Pinpoint the cell where the given text exists, returning its [x, y] midpoint coordinate. 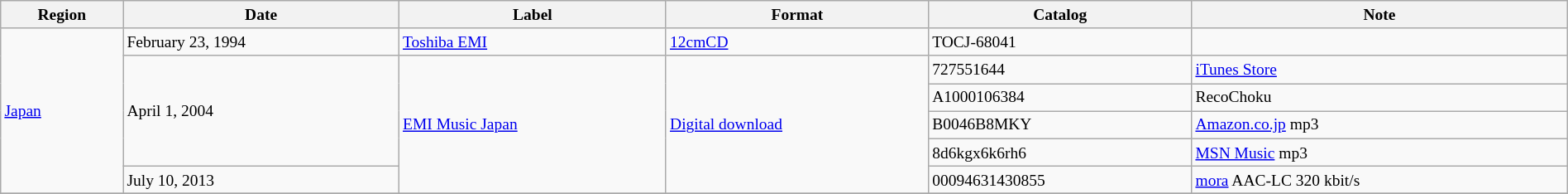
February 23, 1994 [261, 41]
Label [533, 15]
Region [62, 15]
July 10, 2013 [261, 179]
Date [261, 15]
Toshiba EMI [533, 41]
8d6kgx6k6rh6 [1060, 153]
mora AAC-LC 320 kbit/s [1379, 179]
EMI Music Japan [533, 124]
April 1, 2004 [261, 111]
12cmCD [797, 41]
iTunes Store [1379, 70]
Catalog [1060, 15]
RecoChoku [1379, 98]
TOCJ-68041 [1060, 41]
B0046B8MKY [1060, 124]
A1000106384 [1060, 98]
Format [797, 15]
00094631430855 [1060, 179]
Digital download [797, 124]
Amazon.co.jp mp3 [1379, 124]
MSN Music mp3 [1379, 153]
Japan [62, 111]
727551644 [1060, 70]
Note [1379, 15]
